Return [x, y] of the center of cell containing provided text 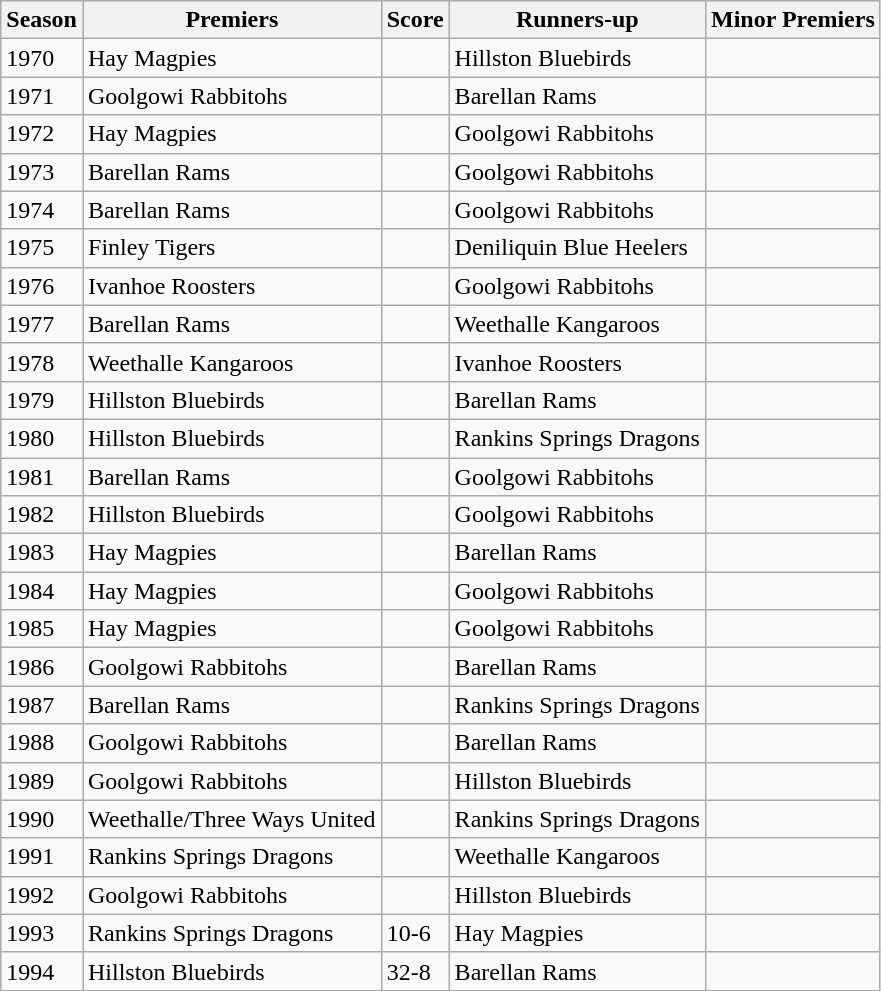
1991 [42, 857]
1970 [42, 58]
1984 [42, 591]
1986 [42, 667]
1972 [42, 134]
1977 [42, 324]
1993 [42, 933]
1981 [42, 477]
Finley Tigers [232, 248]
1983 [42, 553]
Minor Premiers [792, 20]
Premiers [232, 20]
10-6 [415, 933]
1980 [42, 438]
1978 [42, 362]
1979 [42, 400]
1988 [42, 743]
1990 [42, 819]
1971 [42, 96]
1994 [42, 971]
Weethalle/Three Ways United [232, 819]
1974 [42, 210]
Score [415, 20]
1989 [42, 781]
1973 [42, 172]
1987 [42, 705]
1976 [42, 286]
1982 [42, 515]
Season [42, 20]
1985 [42, 629]
32-8 [415, 971]
1992 [42, 895]
1975 [42, 248]
Runners-up [577, 20]
Deniliquin Blue Heelers [577, 248]
